Return the [x, y] coordinate for the center point of the cell that contains the specified text.  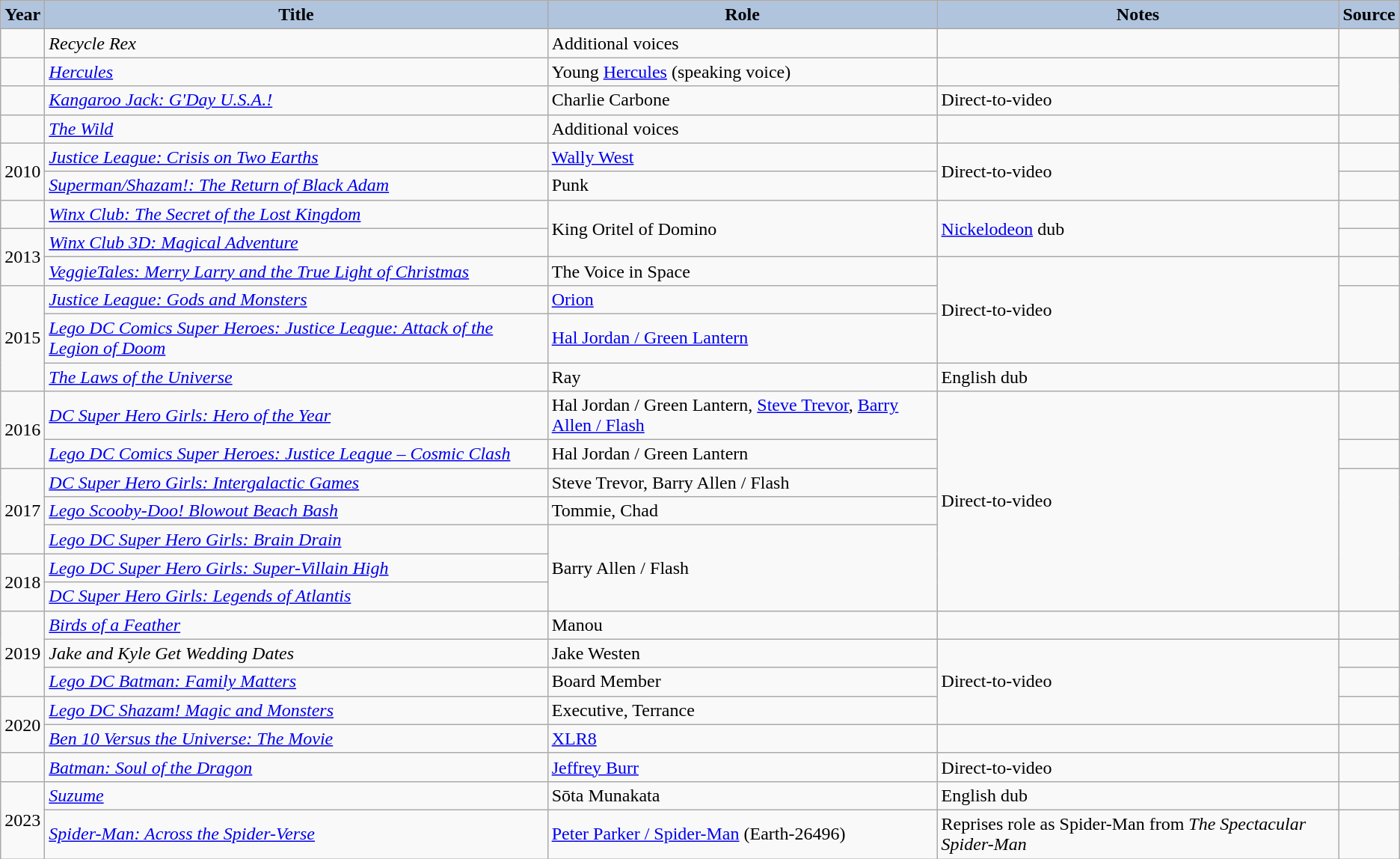
Sōta Munakata [742, 795]
Birds of a Feather [296, 625]
Winx Club 3D: Magical Adventure [296, 242]
2017 [22, 511]
DC Super Hero Girls: Hero of the Year [296, 416]
2020 [22, 724]
Notes [1138, 15]
Reprises role as Spider-Man from The Spectacular Spider-Man [1138, 834]
DC Super Hero Girls: Intergalactic Games [296, 483]
Steve Trevor, Barry Allen / Flash [742, 483]
The Voice in Space [742, 271]
Title [296, 15]
Jake and Kyle Get Wedding Dates [296, 653]
VeggieTales: Merry Larry and the True Light of Christmas [296, 271]
2023 [22, 820]
2019 [22, 653]
Justice League: Crisis on Two Earths [296, 157]
2013 [22, 257]
Executive, Terrance [742, 710]
Lego DC Batman: Family Matters [296, 682]
2016 [22, 429]
Orion [742, 299]
Jeffrey Burr [742, 767]
Recycle Rex [296, 43]
Board Member [742, 682]
Charlie Carbone [742, 100]
Suzume [296, 795]
Source [1369, 15]
Manou [742, 625]
Barry Allen / Flash [742, 568]
XLR8 [742, 739]
Batman: Soul of the Dragon [296, 767]
Jake Westen [742, 653]
Young Hercules (speaking voice) [742, 72]
Ray [742, 376]
Lego DC Super Hero Girls: Super-Villain High [296, 568]
Wally West [742, 157]
Hal Jordan / Green Lantern, Steve Trevor, Barry Allen / Flash [742, 416]
The Wild [296, 129]
Superman/Shazam!: The Return of Black Adam [296, 186]
Lego DC Comics Super Heroes: Justice League: Attack of the Legion of Doom [296, 338]
Lego Scooby-Doo! Blowout Beach Bash [296, 511]
DC Super Hero Girls: Legends of Atlantis [296, 596]
Role [742, 15]
Lego DC Super Hero Girls: Brain Drain [296, 539]
Year [22, 15]
Peter Parker / Spider-Man (Earth-26496) [742, 834]
Winx Club: The Secret of the Lost Kingdom [296, 214]
2015 [22, 338]
Hercules [296, 72]
2018 [22, 582]
Kangaroo Jack: G'Day U.S.A.! [296, 100]
Justice League: Gods and Monsters [296, 299]
Nickelodeon dub [1138, 228]
2010 [22, 171]
Tommie, Chad [742, 511]
The Laws of the Universe [296, 376]
King Oritel of Domino [742, 228]
Ben 10 Versus the Universe: The Movie [296, 739]
Lego DC Shazam! Magic and Monsters [296, 710]
Lego DC Comics Super Heroes: Justice League – Cosmic Clash [296, 454]
Spider-Man: Across the Spider-Verse [296, 834]
Punk [742, 186]
